Return the [x, y] coordinate for the center point of the cell that contains the specified text.  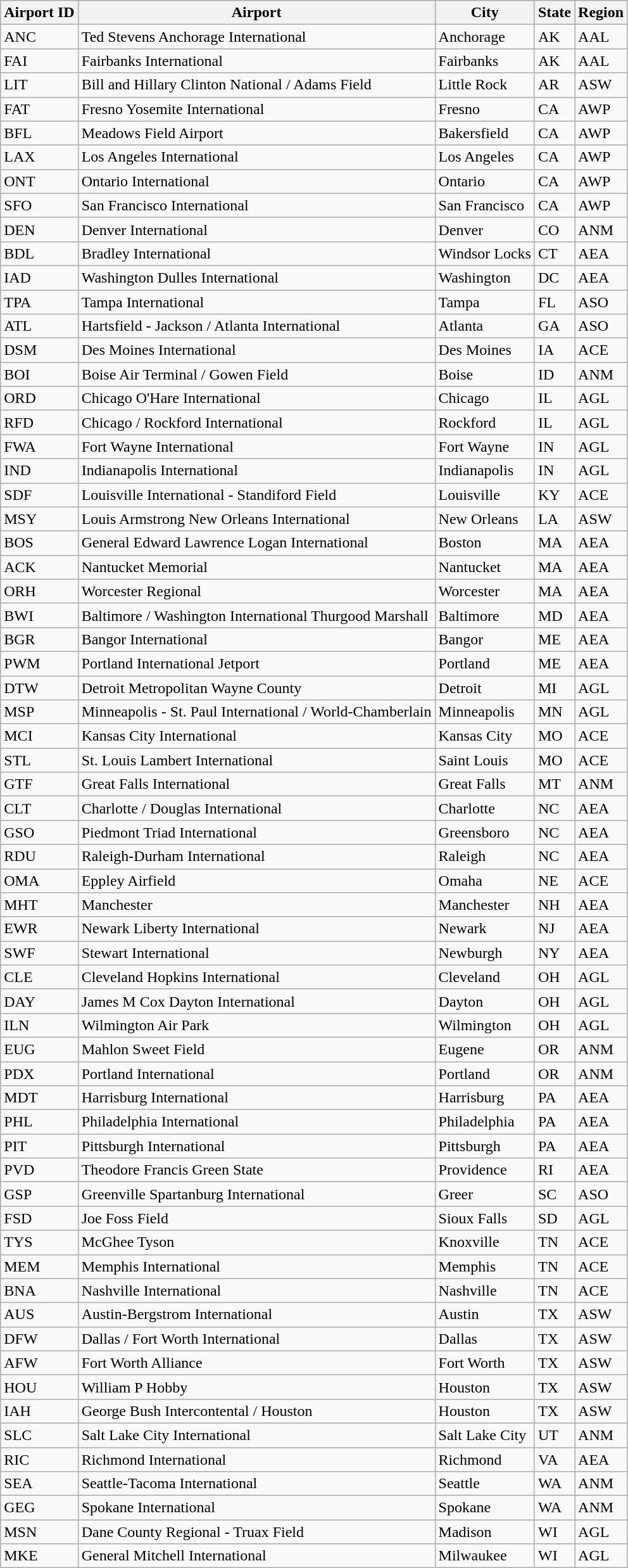
Nashville [485, 1291]
MD [555, 615]
Boston [485, 543]
BOI [39, 374]
Pittsburgh [485, 1146]
GA [555, 326]
Richmond [485, 1459]
Greer [485, 1194]
CO [555, 229]
Baltimore [485, 615]
Worcester [485, 591]
San Francisco International [256, 205]
Hartsfield - Jackson / Atlanta International [256, 326]
Memphis [485, 1266]
TPA [39, 302]
Milwaukee [485, 1556]
James M Cox Dayton International [256, 1001]
Eugene [485, 1049]
St. Louis Lambert International [256, 760]
Nashville International [256, 1291]
Dallas [485, 1339]
BWI [39, 615]
Philadelphia [485, 1122]
Charlotte [485, 808]
Seattle [485, 1484]
MSN [39, 1532]
GEG [39, 1508]
Des Moines [485, 350]
Nantucket [485, 567]
Memphis International [256, 1266]
Saint Louis [485, 760]
CT [555, 253]
William P Hobby [256, 1387]
DEN [39, 229]
ATL [39, 326]
McGhee Tyson [256, 1242]
Pittsburgh International [256, 1146]
Tampa International [256, 302]
Boise Air Terminal / Gowen Field [256, 374]
Chicago [485, 398]
MSY [39, 519]
BFL [39, 133]
Des Moines International [256, 350]
PHL [39, 1122]
DTW [39, 687]
Airport ID [39, 13]
Sioux Falls [485, 1218]
San Francisco [485, 205]
Windsor Locks [485, 253]
Salt Lake City [485, 1435]
LAX [39, 157]
Kansas City [485, 736]
RIC [39, 1459]
Portland International Jetport [256, 663]
TYS [39, 1242]
Great Falls International [256, 784]
Nantucket Memorial [256, 567]
George Bush Intercontental / Houston [256, 1411]
State [555, 13]
Austin [485, 1315]
Fairbanks International [256, 61]
Bill and Hillary Clinton National / Adams Field [256, 85]
Ontario International [256, 181]
Madison [485, 1532]
Denver International [256, 229]
Rockford [485, 423]
SC [555, 1194]
Ontario [485, 181]
NH [555, 905]
Greenville Spartanburg International [256, 1194]
Fort Wayne [485, 447]
PIT [39, 1146]
Washington [485, 277]
BOS [39, 543]
Stewart International [256, 953]
Dayton [485, 1001]
NJ [555, 929]
Seattle-Tacoma International [256, 1484]
NY [555, 953]
FWA [39, 447]
New Orleans [485, 519]
Cleveland Hopkins International [256, 977]
EWR [39, 929]
Great Falls [485, 784]
AR [555, 85]
Anchorage [485, 37]
HOU [39, 1387]
Minneapolis [485, 712]
Boise [485, 374]
MN [555, 712]
Bradley International [256, 253]
Dane County Regional - Truax Field [256, 1532]
FAI [39, 61]
Harrisburg [485, 1098]
MEM [39, 1266]
EUG [39, 1049]
Omaha [485, 881]
GSP [39, 1194]
ANC [39, 37]
Harrisburg International [256, 1098]
SEA [39, 1484]
UT [555, 1435]
ORH [39, 591]
Indianapolis [485, 471]
Los Angeles International [256, 157]
Detroit Metropolitan Wayne County [256, 687]
OMA [39, 881]
General Mitchell International [256, 1556]
ILN [39, 1025]
Raleigh [485, 857]
MHT [39, 905]
Indianapolis International [256, 471]
DAY [39, 1001]
Raleigh-Durham International [256, 857]
Knoxville [485, 1242]
STL [39, 760]
Detroit [485, 687]
Fort Wayne International [256, 447]
Charlotte / Douglas International [256, 808]
BNA [39, 1291]
SD [555, 1218]
RFD [39, 423]
SLC [39, 1435]
KY [555, 495]
Kansas City International [256, 736]
GTF [39, 784]
Newburgh [485, 953]
MSP [39, 712]
Denver [485, 229]
Los Angeles [485, 157]
FL [555, 302]
MT [555, 784]
Tampa [485, 302]
Piedmont Triad International [256, 832]
Little Rock [485, 85]
Fresno Yosemite International [256, 109]
Region [601, 13]
General Edward Lawrence Logan International [256, 543]
PWM [39, 663]
Chicago O'Hare International [256, 398]
PDX [39, 1074]
MKE [39, 1556]
Eppley Airfield [256, 881]
DFW [39, 1339]
Austin-Bergstrom International [256, 1315]
NE [555, 881]
FAT [39, 109]
GSO [39, 832]
ACK [39, 567]
Bakersfield [485, 133]
ORD [39, 398]
IAD [39, 277]
Louisville International - Standiford Field [256, 495]
Wilmington Air Park [256, 1025]
Atlanta [485, 326]
Joe Foss Field [256, 1218]
Minneapolis - St. Paul International / World-Chamberlain [256, 712]
SFO [39, 205]
Fort Worth Alliance [256, 1363]
SWF [39, 953]
Newark [485, 929]
Greensboro [485, 832]
ID [555, 374]
Spokane [485, 1508]
IAH [39, 1411]
VA [555, 1459]
Fort Worth [485, 1363]
MCI [39, 736]
ONT [39, 181]
Cleveland [485, 977]
DC [555, 277]
Bangor [485, 639]
FSD [39, 1218]
Salt Lake City International [256, 1435]
Spokane International [256, 1508]
Fresno [485, 109]
Meadows Field Airport [256, 133]
Washington Dulles International [256, 277]
Chicago / Rockford International [256, 423]
RI [555, 1170]
MI [555, 687]
CLE [39, 977]
Baltimore / Washington International Thurgood Marshall [256, 615]
IND [39, 471]
SDF [39, 495]
CLT [39, 808]
Fairbanks [485, 61]
AFW [39, 1363]
City [485, 13]
Portland International [256, 1074]
IA [555, 350]
Philadelphia International [256, 1122]
BGR [39, 639]
Dallas / Fort Worth International [256, 1339]
Louisville [485, 495]
Wilmington [485, 1025]
Bangor International [256, 639]
Airport [256, 13]
DSM [39, 350]
Providence [485, 1170]
PVD [39, 1170]
RDU [39, 857]
LIT [39, 85]
MDT [39, 1098]
Newark Liberty International [256, 929]
LA [555, 519]
AUS [39, 1315]
Mahlon Sweet Field [256, 1049]
Theodore Francis Green State [256, 1170]
Louis Armstrong New Orleans International [256, 519]
Richmond International [256, 1459]
Ted Stevens Anchorage International [256, 37]
BDL [39, 253]
Worcester Regional [256, 591]
